Locate the cell with the specified text and output its [x, y] center coordinate. 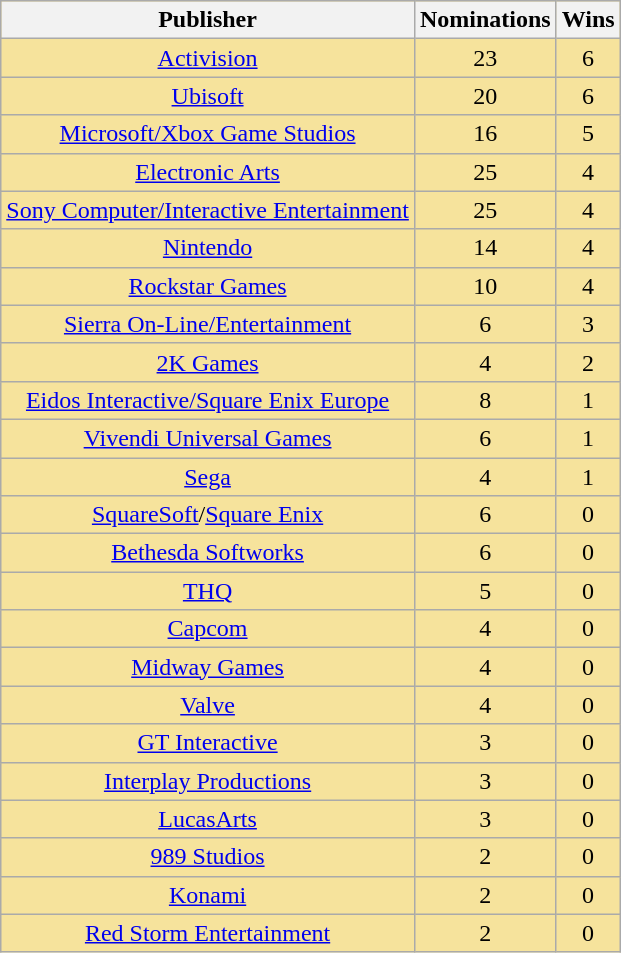
23 [485, 58]
Interplay Productions [208, 781]
Activision [208, 58]
LucasArts [208, 819]
989 Studios [208, 857]
Sega [208, 477]
20 [485, 96]
Rockstar Games [208, 286]
Nominations [485, 20]
Midway Games [208, 667]
Konami [208, 895]
Electronic Arts [208, 172]
16 [485, 134]
Microsoft/Xbox Game Studios [208, 134]
8 [485, 400]
14 [485, 248]
Red Storm Entertainment [208, 933]
Vivendi Universal Games [208, 438]
Nintendo [208, 248]
Ubisoft [208, 96]
THQ [208, 591]
Bethesda Softworks [208, 553]
Sierra On-Line/Entertainment [208, 324]
2K Games [208, 362]
GT Interactive [208, 743]
10 [485, 286]
Publisher [208, 20]
Eidos Interactive/Square Enix Europe [208, 400]
Sony Computer/Interactive Entertainment [208, 210]
SquareSoft/Square Enix [208, 515]
Valve [208, 705]
Capcom [208, 629]
Wins [588, 20]
